Extract the [X, Y] coordinate from the center of the cell holding the provided text.  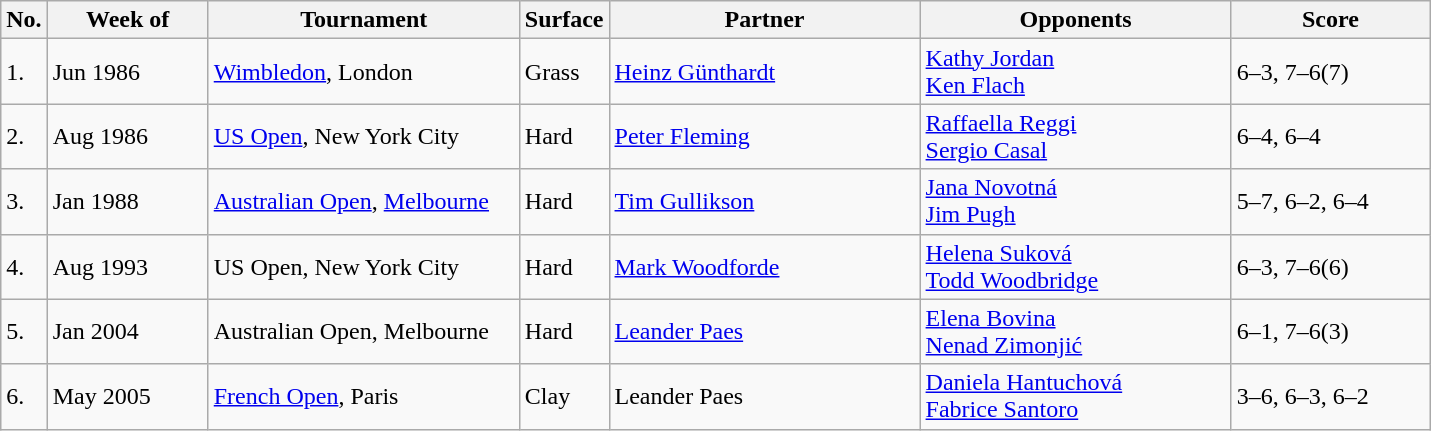
6–3, 7–6(6) [1330, 266]
May 2005 [128, 396]
6–4, 6–4 [1330, 136]
Aug 1993 [128, 266]
Partner [764, 20]
6–1, 7–6(3) [1330, 332]
Heinz Günthardt [764, 72]
Daniela Hantuchová Fabrice Santoro [1076, 396]
Jan 2004 [128, 332]
Mark Woodforde [764, 266]
Wimbledon, London [364, 72]
Jana Novotná Jim Pugh [1076, 202]
Raffaella Reggi Sergio Casal [1076, 136]
Tournament [364, 20]
2. [24, 136]
4. [24, 266]
Jan 1988 [128, 202]
5–7, 6–2, 6–4 [1330, 202]
Score [1330, 20]
Kathy Jordan Ken Flach [1076, 72]
3. [24, 202]
6. [24, 396]
Opponents [1076, 20]
Aug 1986 [128, 136]
Week of [128, 20]
5. [24, 332]
Tim Gullikson [764, 202]
Elena Bovina Nenad Zimonjić [1076, 332]
Grass [564, 72]
1. [24, 72]
6–3, 7–6(7) [1330, 72]
Jun 1986 [128, 72]
Helena Suková Todd Woodbridge [1076, 266]
French Open, Paris [364, 396]
Clay [564, 396]
Peter Fleming [764, 136]
Surface [564, 20]
No. [24, 20]
3–6, 6–3, 6–2 [1330, 396]
